From the cell containing the given text, extract its center point as (X, Y) coordinate. 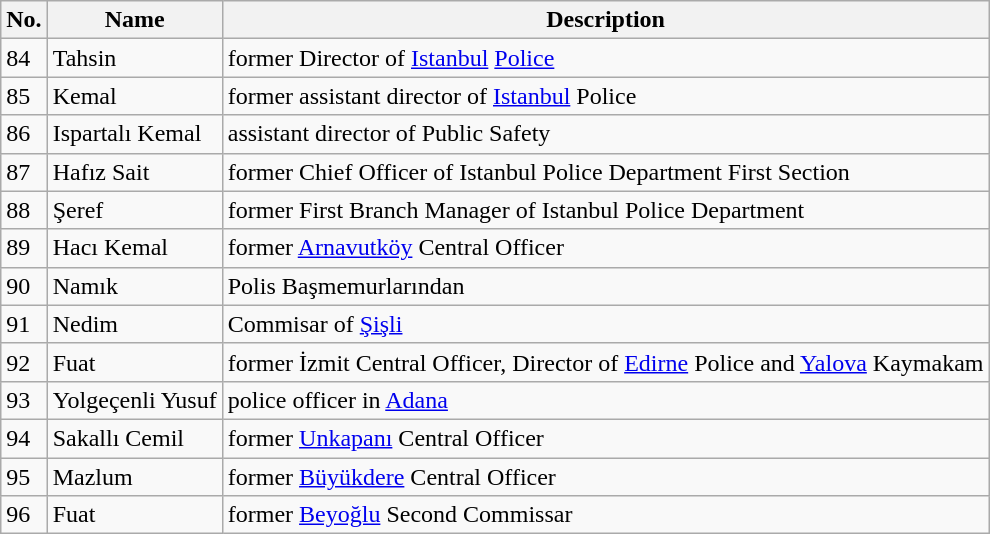
Hafız Sait (134, 172)
No. (24, 20)
former Büyükdere Central Officer (606, 477)
94 (24, 438)
Namık (134, 286)
former assistant director of Istanbul Police (606, 96)
Hacı Kemal (134, 248)
88 (24, 210)
86 (24, 134)
90 (24, 286)
Sakallı Cemil (134, 438)
Kemal (134, 96)
former Arnavutköy Central Officer (606, 248)
87 (24, 172)
96 (24, 515)
Polis Başmemurlarından (606, 286)
former Director of Istanbul Police (606, 58)
Commisar of Şişli (606, 324)
89 (24, 248)
Mazlum (134, 477)
85 (24, 96)
police officer in Adana (606, 400)
former Unkapanı Central Officer (606, 438)
former Chief Officer of Istanbul Police Department First Section (606, 172)
95 (24, 477)
92 (24, 362)
91 (24, 324)
Description (606, 20)
Ispartalı Kemal (134, 134)
Tahsin (134, 58)
former İzmit Central Officer, Director of Edirne Police and Yalova Kaymakam (606, 362)
93 (24, 400)
84 (24, 58)
Yolgeçenli Yusuf (134, 400)
Nedim (134, 324)
Şeref (134, 210)
Name (134, 20)
former First Branch Manager of Istanbul Police Department (606, 210)
assistant director of Public Safety (606, 134)
former Beyoğlu Second Commissar (606, 515)
